Search for the cell housing the specified text and yield its [X, Y] center coordinate. 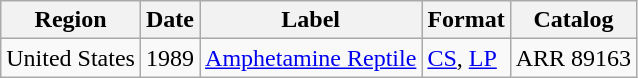
Date [170, 20]
Region [71, 20]
Amphetamine Reptile [311, 58]
CS, LP [466, 58]
United States [71, 58]
Label [311, 20]
Catalog [573, 20]
Format [466, 20]
1989 [170, 58]
ARR 89163 [573, 58]
